Output the [X, Y] coordinate of the center of the cell containing the given text.  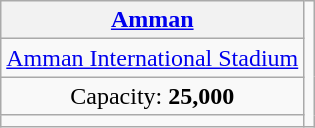
Capacity: 25,000 [152, 96]
Amman [152, 20]
Amman International Stadium [152, 58]
